Output the (X, Y) coordinate of the center of the cell containing the given text.  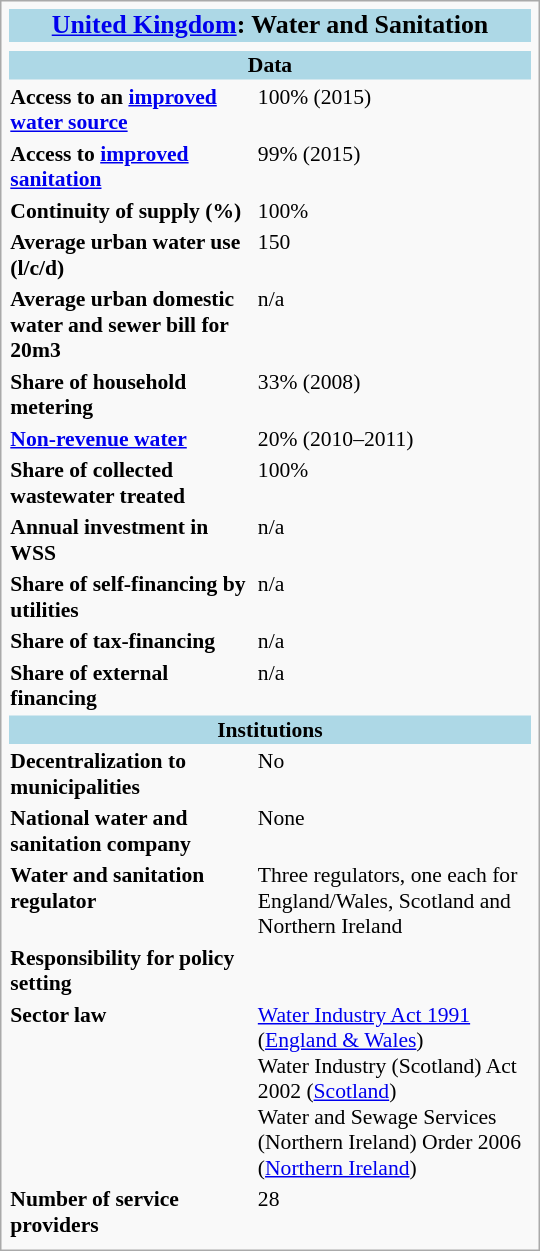
Sector law (132, 1091)
Share of tax-financing (132, 641)
150 (394, 255)
Share of external financing (132, 685)
20% (2010–2011) (394, 438)
100% (2015) (394, 109)
Share of household metering (132, 394)
Water and sanitation regulator (132, 901)
Access to improved sanitation (132, 166)
None (394, 831)
No (394, 774)
Annual investment in WSS (132, 540)
United Kingdom: Water and Sanitation (270, 26)
28 (394, 1212)
Share of collected wastewater treated (132, 483)
Continuity of supply (%) (132, 210)
National water and sanitation company (132, 831)
Share of self-financing by utilities (132, 597)
Non-revenue water (132, 438)
Average urban water use (l/c/d) (132, 255)
99% (2015) (394, 166)
Average urban domestic water and sewer bill for 20m3 (132, 325)
Three regulators, one each for England/Wales, Scotland and Northern Ireland (394, 901)
33% (2008) (394, 394)
Number of service providers (132, 1212)
Institutions (270, 729)
Data (270, 65)
Responsibility for policy setting (132, 970)
Access to an improved water source (132, 109)
Decentralization to municipalities (132, 774)
